Capture the cell that displays the provided text and extract its (x, y) central coordinate. 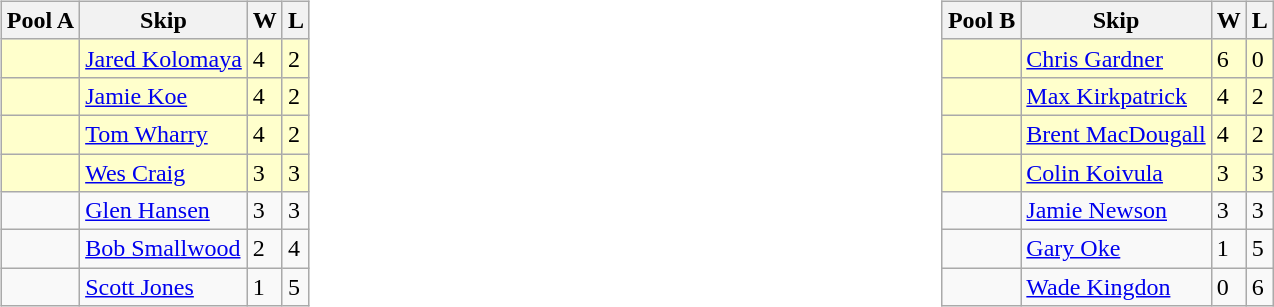
Pool B (981, 20)
Bob Smallwood (164, 249)
Wes Craig (164, 173)
Jamie Koe (164, 96)
Jamie Newson (1116, 211)
Colin Koivula (1116, 173)
Chris Gardner (1116, 58)
Scott Jones (164, 287)
Brent MacDougall (1116, 134)
Jared Kolomaya (164, 58)
Tom Wharry (164, 134)
Max Kirkpatrick (1116, 96)
Glen Hansen (164, 211)
Gary Oke (1116, 249)
Pool A (40, 20)
Wade Kingdon (1116, 287)
